Capture the cell that displays the provided text and extract its (x, y) central coordinate. 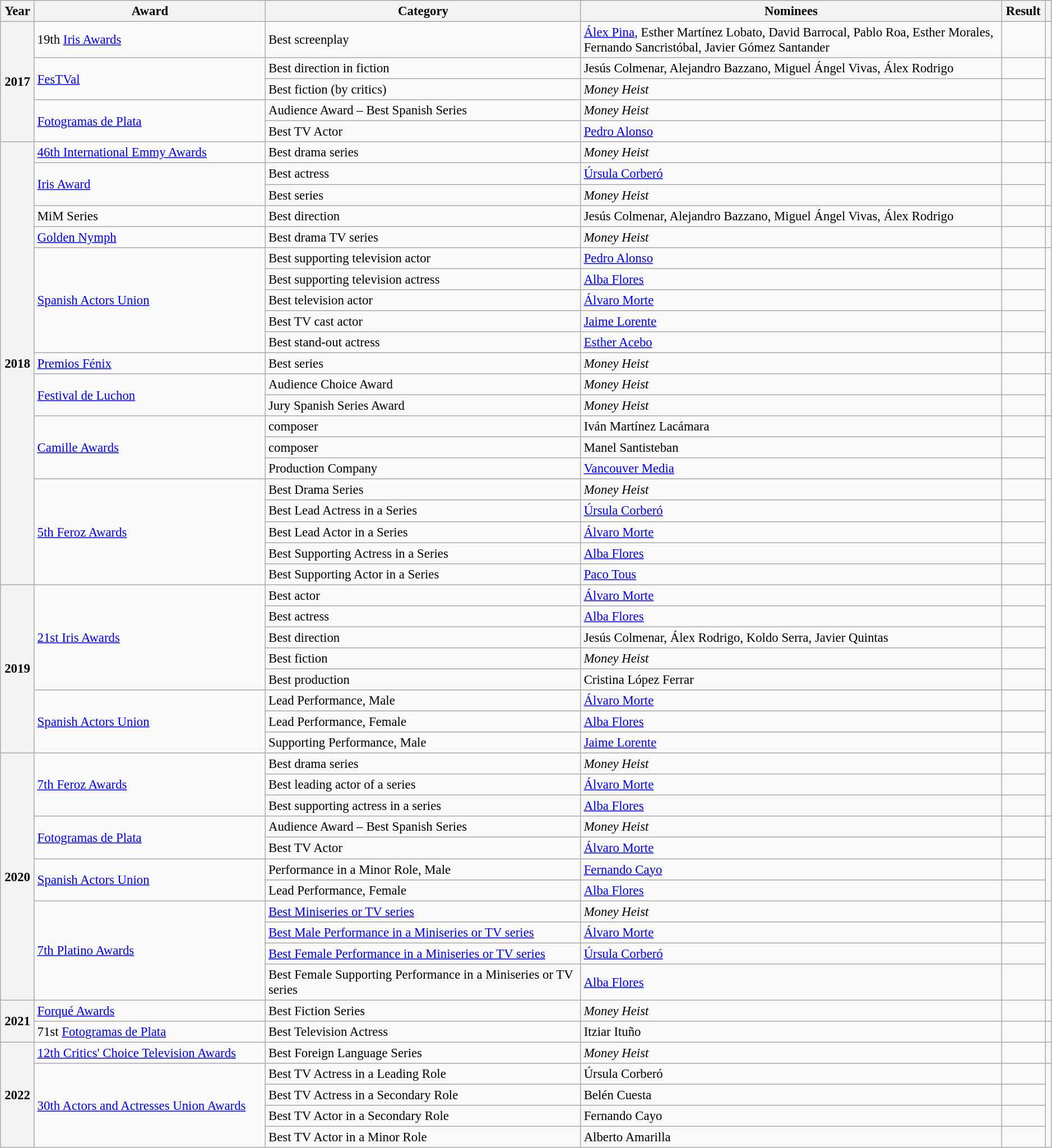
Category (424, 11)
Iván Martínez Lacámara (791, 427)
19th Iris Awards (150, 40)
Production Company (424, 469)
Best leading actor of a series (424, 785)
Festival de Luchon (150, 395)
Jury Spanish Series Award (424, 406)
Camille Awards (150, 447)
12th Critics' Choice Television Awards (150, 1053)
Best Female Performance in a Miniseries or TV series (424, 953)
71st Fotogramas de Plata (150, 1032)
Best Lead Actress in a Series (424, 511)
Premios Fénix (150, 363)
Best TV Actor in a Minor Role (424, 1137)
Belén Cuesta (791, 1095)
Best Supporting Actor in a Series (424, 574)
Álex Pina, Esther Martínez Lobato, David Barrocal, Pablo Roa, Esther Morales, Fernando Sancristóbal, Javier Gómez Santander (791, 40)
Best stand-out actress (424, 342)
46th International Emmy Awards (150, 153)
Best fiction (by critics) (424, 90)
Vancouver Media (791, 469)
Best Drama Series (424, 490)
Best Male Performance in a Miniseries or TV series (424, 932)
Paco Tous (791, 574)
Award (150, 11)
7th Platino Awards (150, 951)
30th Actors and Actresses Union Awards (150, 1105)
2018 (18, 363)
Best television actor (424, 300)
Best actor (424, 595)
Performance in a Minor Role, Male (424, 869)
Cristina López Ferrar (791, 679)
5th Feroz Awards (150, 532)
Best screenplay (424, 40)
Best TV Actress in a Leading Role (424, 1074)
Best drama TV series (424, 237)
Best Miniseries or TV series (424, 911)
2020 (18, 877)
FesTVal (150, 78)
Best fiction (424, 659)
Best TV cast actor (424, 321)
Best Female Supporting Performance in a Miniseries or TV series (424, 982)
Lead Performance, Male (424, 701)
Best Lead Actor in a Series (424, 532)
Best supporting actress in a series (424, 806)
Best TV Actress in a Secondary Role (424, 1095)
Jesús Colmenar, Álex Rodrigo, Koldo Serra, Javier Quintas (791, 637)
Golden Nymph (150, 237)
MiM Series (150, 216)
Forqué Awards (150, 1011)
Result (1023, 11)
Alberto Amarilla (791, 1137)
Manel Santisteban (791, 448)
Nominees (791, 11)
Itziar Ituño (791, 1032)
Audience Choice Award (424, 385)
Best supporting television actress (424, 279)
Best Television Actress (424, 1032)
Best direction in fiction (424, 68)
Supporting Performance, Male (424, 743)
Best Supporting Actress in a Series (424, 553)
2022 (18, 1095)
2019 (18, 669)
Best Fiction Series (424, 1011)
7th Feroz Awards (150, 785)
2021 (18, 1021)
Best supporting television actor (424, 258)
Year (18, 11)
21st Iris Awards (150, 637)
Best Foreign Language Series (424, 1053)
2017 (18, 82)
Iris Award (150, 184)
Best TV Actor in a Secondary Role (424, 1116)
Esther Acebo (791, 342)
Best production (424, 679)
